Extract the [X, Y] coordinate from the center of the cell holding the provided text.  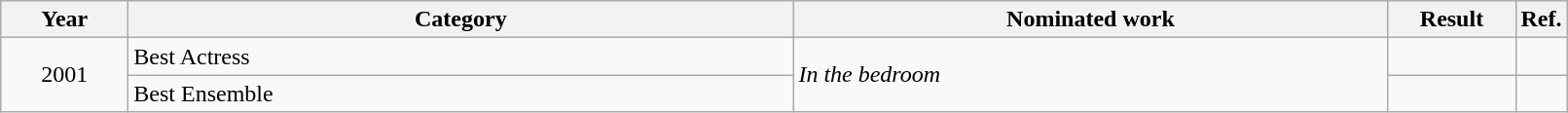
2001 [64, 75]
Year [64, 19]
Category [461, 19]
In the bedroom [1090, 75]
Ref. [1542, 19]
Result [1452, 19]
Best Actress [461, 56]
Best Ensemble [461, 94]
Nominated work [1090, 19]
